Capture the cell that displays the provided text and extract its (X, Y) central coordinate. 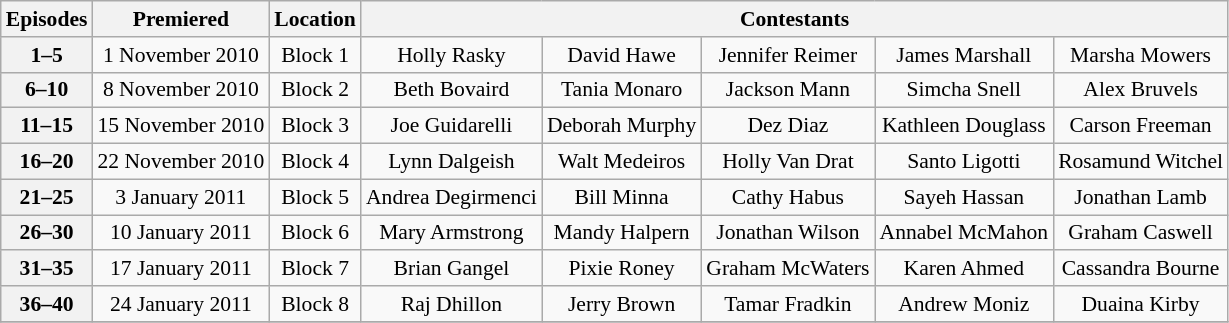
Raj Dhillon (452, 304)
Rosamund Witchel (1140, 162)
Block 3 (315, 126)
Block 7 (315, 269)
Block 1 (315, 55)
Tamar Fradkin (788, 304)
Dez Diaz (788, 126)
Kathleen Douglass (964, 126)
Pixie Roney (622, 269)
Premiered (180, 19)
Lynn Dalgeish (452, 162)
Walt Medeiros (622, 162)
Beth Bovaird (452, 90)
Santo Ligotti (964, 162)
Jennifer Reimer (788, 55)
15 November 2010 (180, 126)
Graham Caswell (1140, 233)
1 November 2010 (180, 55)
Alex Bruvels (1140, 90)
Holly Van Drat (788, 162)
26–30 (47, 233)
Deborah Murphy (622, 126)
Brian Gangel (452, 269)
21–25 (47, 197)
16–20 (47, 162)
James Marshall (964, 55)
Joe Guidarelli (452, 126)
Jonathan Wilson (788, 233)
Cassandra Bourne (1140, 269)
Duaina Kirby (1140, 304)
Simcha Snell (964, 90)
Sayeh Hassan (964, 197)
Karen Ahmed (964, 269)
Marsha Mowers (1140, 55)
24 January 2011 (180, 304)
36–40 (47, 304)
Andrea Degirmenci (452, 197)
8 November 2010 (180, 90)
Episodes (47, 19)
Carson Freeman (1140, 126)
11–15 (47, 126)
Block 8 (315, 304)
Cathy Habus (788, 197)
Jonathan Lamb (1140, 197)
Annabel McMahon (964, 233)
6–10 (47, 90)
Andrew Moniz (964, 304)
Bill Minna (622, 197)
Mary Armstrong (452, 233)
Mandy Halpern (622, 233)
10 January 2011 (180, 233)
Graham McWaters (788, 269)
Contestants (794, 19)
17 January 2011 (180, 269)
Block 2 (315, 90)
Jerry Brown (622, 304)
1–5 (47, 55)
22 November 2010 (180, 162)
Tania Monaro (622, 90)
Block 6 (315, 233)
31–35 (47, 269)
Jackson Mann (788, 90)
David Hawe (622, 55)
Block 4 (315, 162)
3 January 2011 (180, 197)
Holly Rasky (452, 55)
Location (315, 19)
Block 5 (315, 197)
